Capture the cell that displays the provided text and extract its (X, Y) central coordinate. 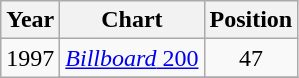
47 (251, 58)
1997 (30, 58)
Chart (132, 20)
Billboard 200 (132, 58)
Position (251, 20)
Year (30, 20)
